Locate the cell with the specified text and output its (x, y) center coordinate. 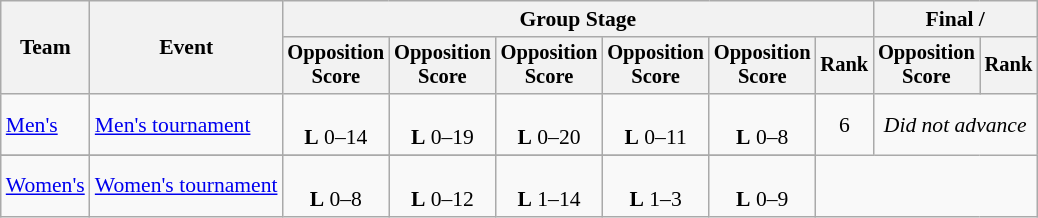
6 (844, 124)
L 0–9 (762, 186)
Men's tournament (186, 124)
L 0–19 (442, 124)
L 0–20 (550, 124)
L 0–11 (656, 124)
Did not advance (955, 124)
Event (186, 48)
L 1–3 (656, 186)
Men's (46, 124)
L 1–14 (550, 186)
Final / (955, 19)
Women's (46, 186)
Group Stage (578, 19)
Women's tournament (186, 186)
Team (46, 48)
L 0–14 (336, 124)
L 0–12 (442, 186)
